Identify which cell holds the provided text, then report its (X, Y) central coordinate. 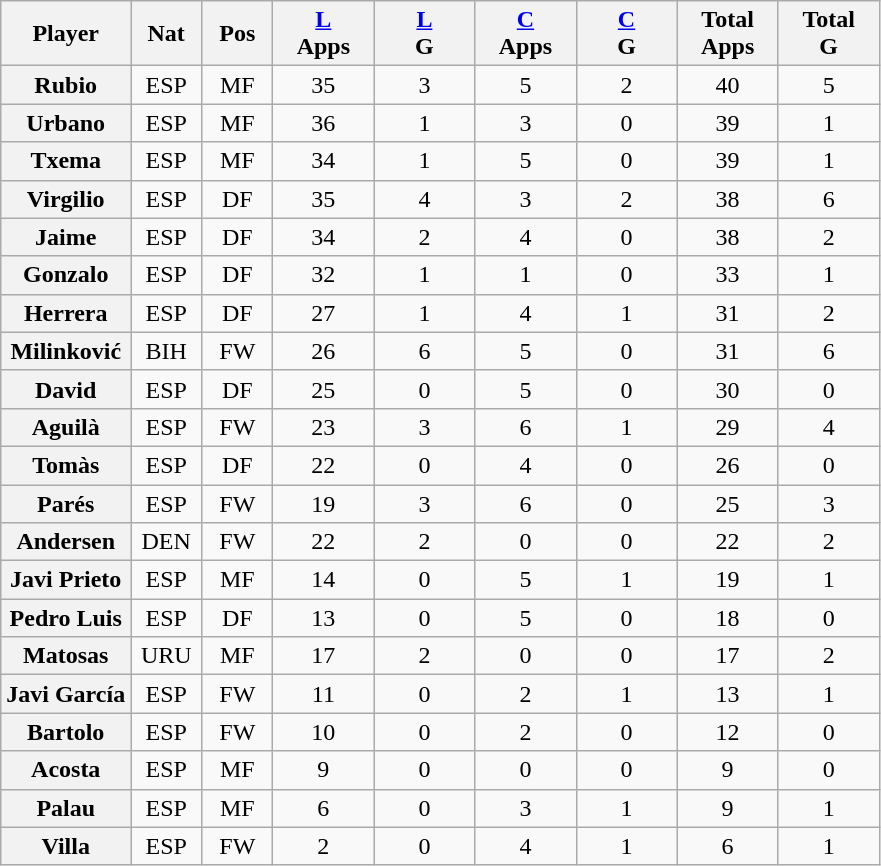
29 (728, 427)
30 (728, 389)
Tomàs (66, 465)
C G (626, 34)
URU (166, 656)
L G (424, 34)
18 (728, 618)
32 (324, 275)
Gonzalo (66, 275)
10 (324, 732)
Nat (166, 34)
LApps (324, 34)
Palau (66, 808)
Pos (238, 34)
DEN (166, 542)
Jaime (66, 237)
Acosta (66, 770)
CApps (526, 34)
33 (728, 275)
Player (66, 34)
14 (324, 580)
36 (324, 123)
BIH (166, 351)
11 (324, 694)
Total G (828, 34)
Txema (66, 161)
Parés (66, 503)
Javi García (66, 694)
27 (324, 313)
Javi Prieto (66, 580)
Andersen (66, 542)
40 (728, 85)
Virgilio (66, 199)
David (66, 389)
Milinković (66, 351)
Urbano (66, 123)
Rubio (66, 85)
Bartolo (66, 732)
Herrera (66, 313)
Pedro Luis (66, 618)
Matosas (66, 656)
12 (728, 732)
TotalApps (728, 34)
Aguilà (66, 427)
23 (324, 427)
Villa (66, 846)
